Capture the cell that displays the provided text and extract its [x, y] central coordinate. 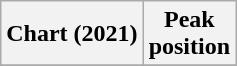
Chart (2021) [72, 34]
Peakposition [189, 34]
